Scan for the cell matching the given text and deliver its [X, Y] coordinate at center. 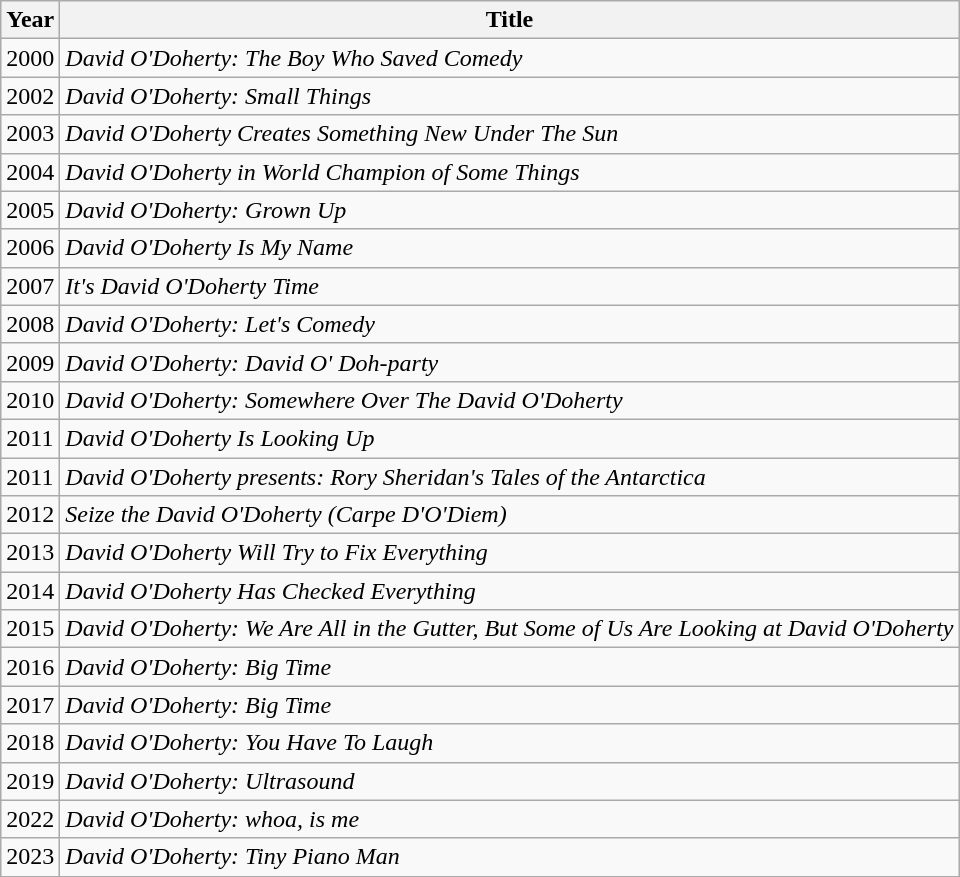
David O'Doherty: You Have To Laugh [510, 743]
David O'Doherty: We Are All in the Gutter, But Some of Us Are Looking at David O'Doherty [510, 629]
David O'Doherty: Ultrasound [510, 781]
2000 [30, 58]
2005 [30, 210]
David O'Doherty: Somewhere Over The David O'Doherty [510, 400]
2016 [30, 667]
2017 [30, 705]
David O'Doherty Creates Something New Under The Sun [510, 134]
2009 [30, 362]
2004 [30, 172]
2022 [30, 819]
David O'Doherty Is My Name [510, 248]
Year [30, 20]
David O'Doherty Has Checked Everything [510, 591]
2012 [30, 515]
Seize the David O'Doherty (Carpe D'O'Diem) [510, 515]
David O'Doherty: Small Things [510, 96]
It's David O'Doherty Time [510, 286]
Title [510, 20]
David O'Doherty: Tiny Piano Man [510, 857]
David O'Doherty: Grown Up [510, 210]
2007 [30, 286]
2006 [30, 248]
2019 [30, 781]
2013 [30, 553]
2015 [30, 629]
David O'Doherty: David O' Doh-party [510, 362]
David O'Doherty in World Champion of Some Things [510, 172]
2014 [30, 591]
David O'Doherty Will Try to Fix Everything [510, 553]
2008 [30, 324]
2018 [30, 743]
2002 [30, 96]
David O'Doherty: whoa, is me [510, 819]
David O'Doherty: Let's Comedy [510, 324]
David O'Doherty Is Looking Up [510, 438]
David O'Doherty: The Boy Who Saved Comedy [510, 58]
2003 [30, 134]
David O'Doherty presents: Rory Sheridan's Tales of the Antarctica [510, 477]
2023 [30, 857]
2010 [30, 400]
